Output the [x, y] coordinate of the center of the cell containing the given text.  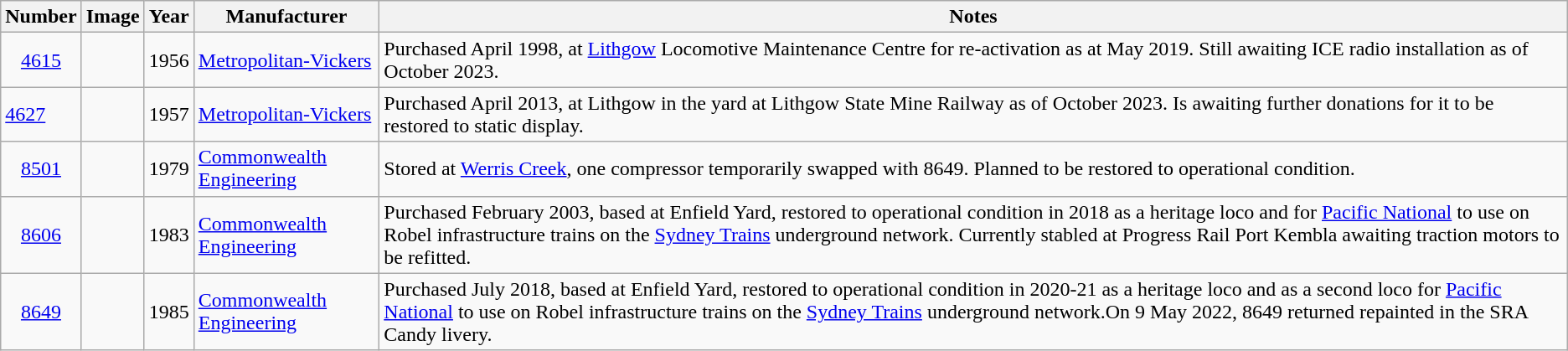
1983 [169, 235]
Image [112, 17]
8501 [41, 169]
1979 [169, 169]
Stored at Werris Creek, one compressor temporarily swapped with 8649. Planned to be restored to operational condition. [973, 169]
4627 [41, 114]
1957 [169, 114]
Manufacturer [286, 17]
Year [169, 17]
8606 [41, 235]
1956 [169, 60]
1985 [169, 312]
Number [41, 17]
Notes [973, 17]
4615 [41, 60]
8649 [41, 312]
